Scan for the cell matching the given text and deliver its [x, y] coordinate at center. 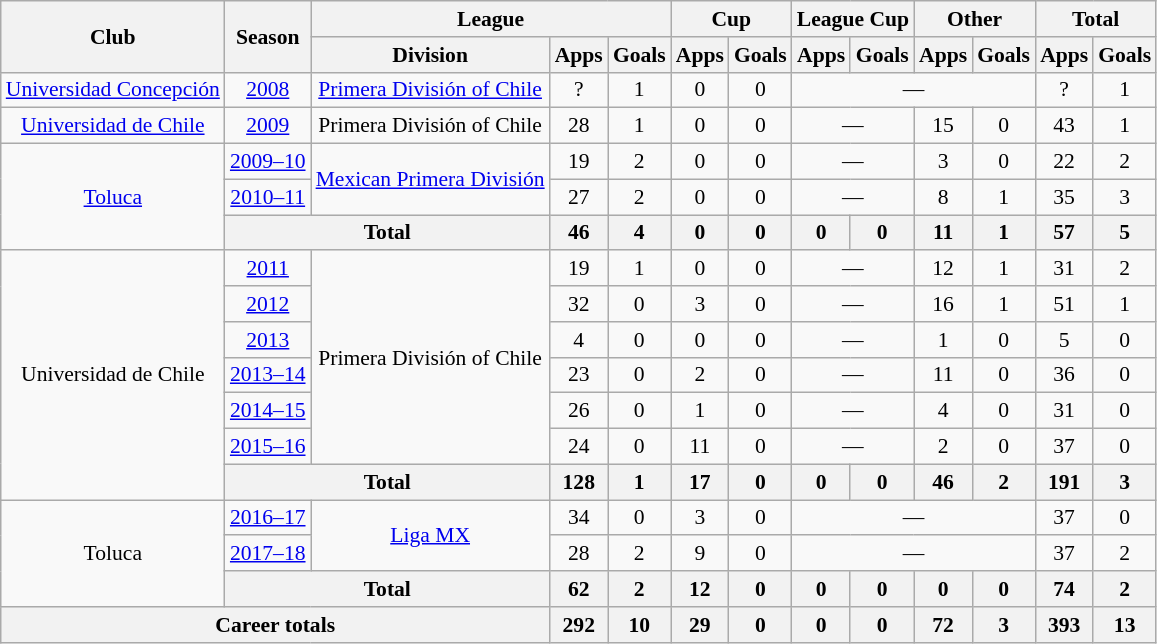
Division [430, 55]
Liga MX [430, 536]
2016–17 [268, 518]
62 [579, 589]
24 [579, 447]
2010–11 [268, 197]
Club [113, 36]
15 [943, 126]
393 [1064, 625]
34 [579, 518]
10 [640, 625]
Career totals [276, 625]
2011 [268, 269]
2009 [268, 126]
Universidad Concepción [113, 90]
Other [974, 19]
2012 [268, 304]
2017–18 [268, 554]
2013–14 [268, 375]
57 [1064, 233]
2009–10 [268, 162]
51 [1064, 304]
35 [1064, 197]
16 [943, 304]
Cup [732, 19]
191 [1064, 482]
36 [1064, 375]
League [491, 19]
26 [579, 411]
2015–16 [268, 447]
2008 [268, 90]
43 [1064, 126]
Season [268, 36]
292 [579, 625]
29 [700, 625]
72 [943, 625]
League Cup [853, 19]
27 [579, 197]
8 [943, 197]
22 [1064, 162]
128 [579, 482]
32 [579, 304]
23 [579, 375]
2013 [268, 340]
9 [700, 554]
2014–15 [268, 411]
Mexican Primera División [430, 180]
74 [1064, 589]
17 [700, 482]
13 [1124, 625]
